For the text-containing cell, return its midpoint in [X, Y] coordinate format. 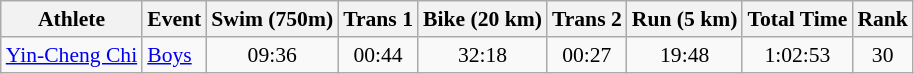
Yin-Cheng Chi [72, 55]
32:18 [482, 55]
00:44 [378, 55]
00:27 [587, 55]
Run (5 km) [685, 19]
Swim (750m) [272, 19]
Trans 1 [378, 19]
Boys [174, 55]
30 [882, 55]
Bike (20 km) [482, 19]
Total Time [797, 19]
19:48 [685, 55]
09:36 [272, 55]
Rank [882, 19]
1:02:53 [797, 55]
Athlete [72, 19]
Event [174, 19]
Trans 2 [587, 19]
